Find where the given text appears and provide that cell's center as [X, Y] coordinate. 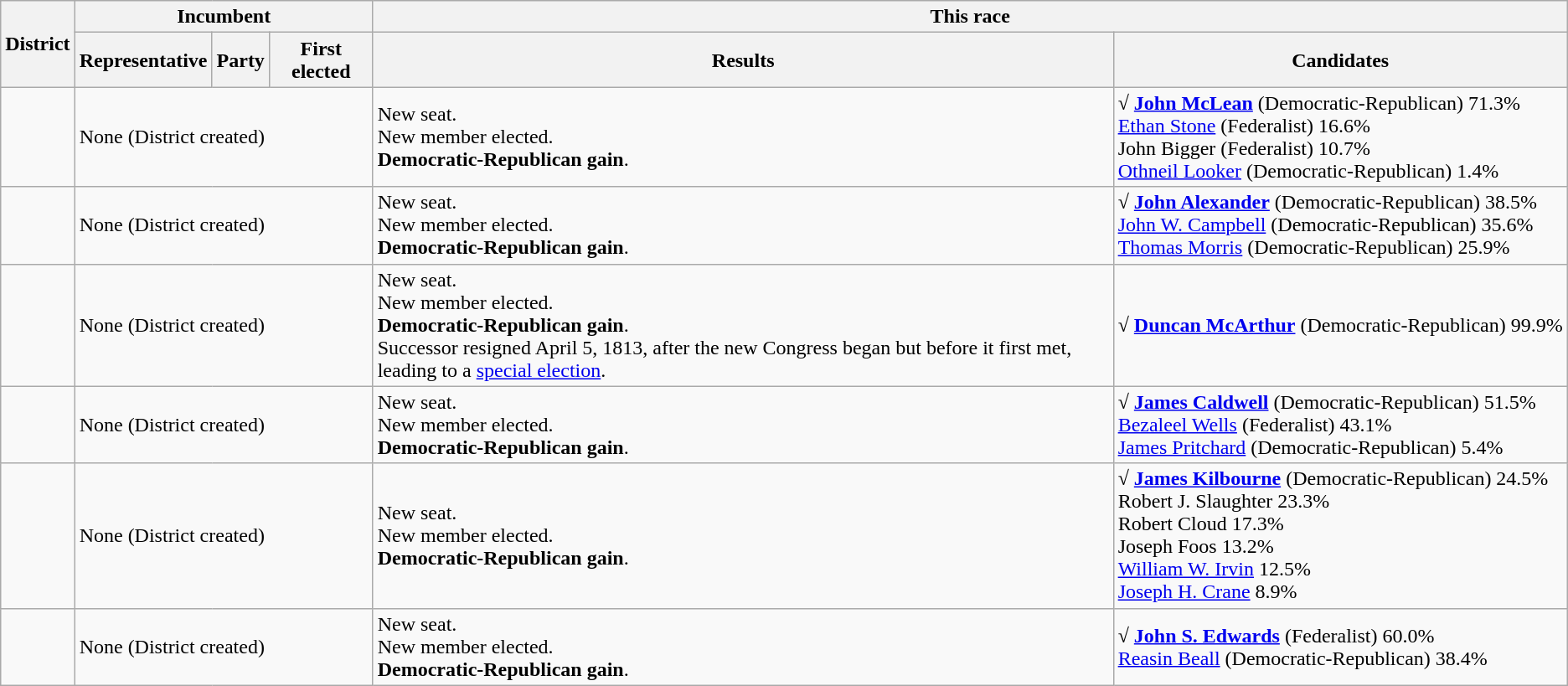
√ James Kilbourne (Democratic-Republican) 24.5%Robert J. Slaughter 23.3%Robert Cloud 17.3%Joseph Foos 13.2%William W. Irvin 12.5%Joseph H. Crane 8.9% [1340, 536]
√ Duncan McArthur (Democratic-Republican) 99.9% [1340, 325]
√ James Caldwell (Democratic-Republican) 51.5%Bezaleel Wells (Federalist) 43.1%James Pritchard (Democratic-Republican) 5.4% [1340, 425]
This race [970, 17]
First elected [321, 60]
√ John Alexander (Democratic-Republican) 38.5%John W. Campbell (Democratic-Republican) 35.6%Thomas Morris (Democratic-Republican) 25.9% [1340, 225]
√ John McLean (Democratic-Republican) 71.3%Ethan Stone (Federalist) 16.6%John Bigger (Federalist) 10.7%Othneil Looker (Democratic-Republican) 1.4% [1340, 137]
Results [743, 60]
Party [240, 60]
Incumbent [224, 17]
Representative [143, 60]
Candidates [1340, 60]
√ John S. Edwards (Federalist) 60.0%Reasin Beall (Democratic-Republican) 38.4% [1340, 647]
District [38, 44]
